Return (x, y) of the center of cell containing provided text 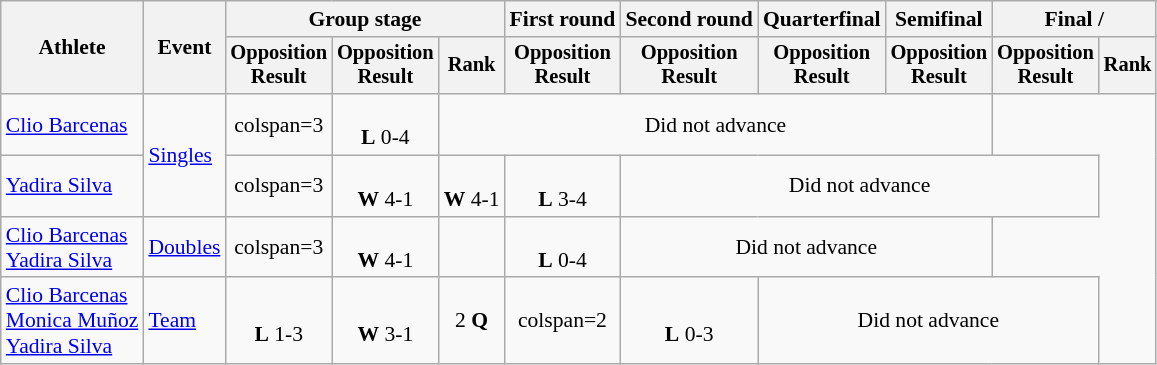
Team (184, 322)
Clio BarcenasYadira Silva (72, 248)
W 3-1 (386, 322)
Doubles (184, 248)
Group stage (364, 19)
Quarterfinal (822, 19)
Singles (184, 155)
L 3-4 (563, 186)
L 0-3 (689, 322)
First round (563, 19)
Athlete (72, 48)
2 Q (472, 322)
Clio BarcenasMonica MuñozYadira Silva (72, 322)
colspan=2 (563, 322)
Final / (1074, 19)
L 1-3 (278, 322)
Second round (689, 19)
Yadira Silva (72, 186)
Event (184, 48)
Semifinal (940, 19)
Clio Barcenas (72, 124)
